Extract the (x, y) coordinate from the center of the cell holding the provided text.  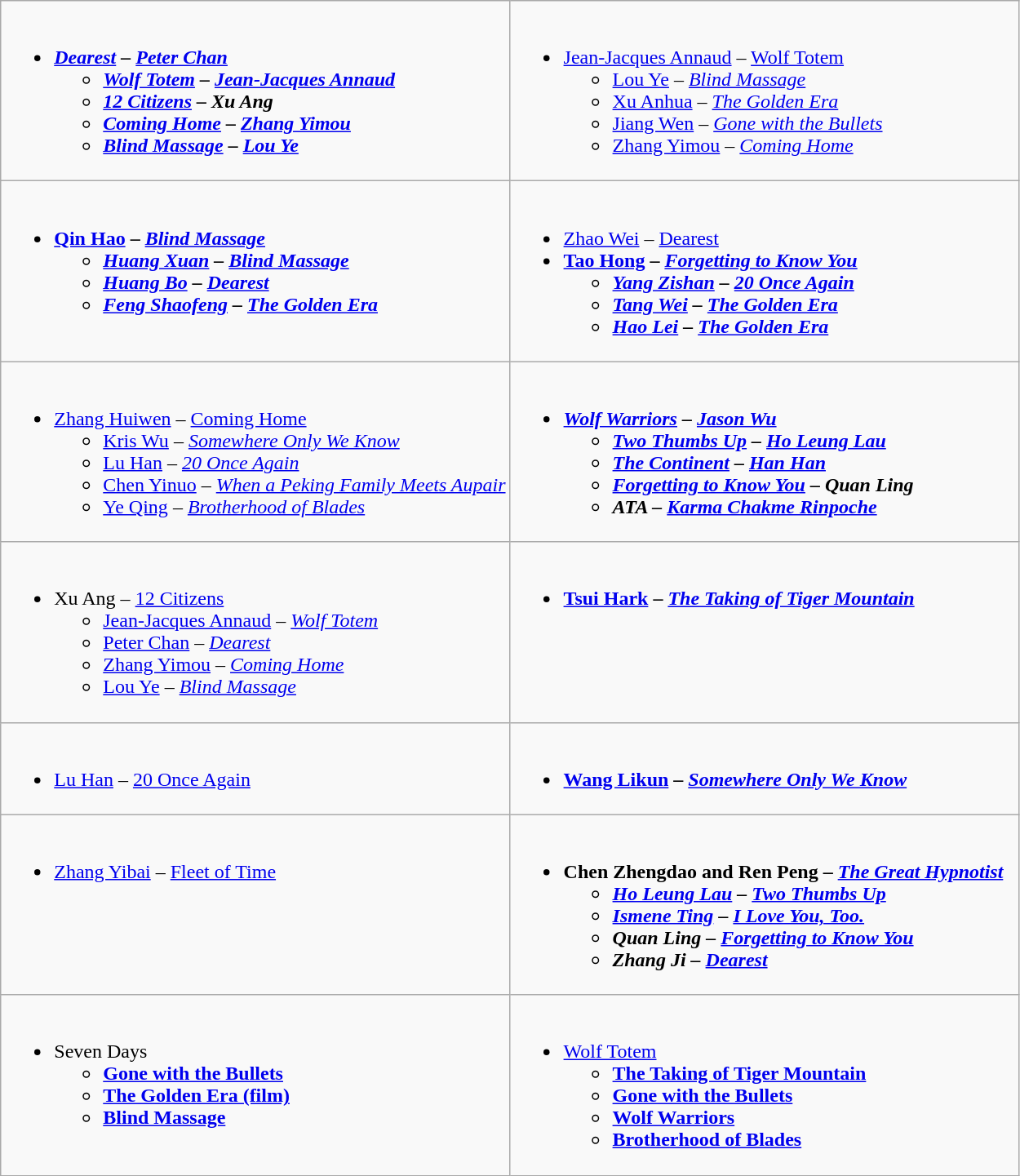
Qin Hao – Blind MassageHuang Xuan – Blind MassageHuang Bo – DearestFeng Shaofeng – The Golden Era (255, 271)
Xu Ang – 12 CitizensJean-Jacques Annaud – Wolf TotemPeter Chan – DearestZhang Yimou – Coming HomeLou Ye – Blind Massage (255, 632)
Zhao Wei – DearestTao Hong – Forgetting to Know YouYang Zishan – 20 Once AgainTang Wei – The Golden EraHao Lei – The Golden Era (765, 271)
Dearest – Peter ChanWolf Totem – Jean-Jacques Annaud12 Citizens – Xu AngComing Home – Zhang YimouBlind Massage – Lou Ye (255, 91)
Seven DaysGone with the BulletsThe Golden Era (film)Blind Massage (255, 1085)
Jean-Jacques Annaud – Wolf TotemLou Ye – Blind MassageXu Anhua – The Golden EraJiang Wen – Gone with the BulletsZhang Yimou – Coming Home (765, 91)
Wang Likun – Somewhere Only We Know (765, 769)
Lu Han – 20 Once Again (255, 769)
Wolf Warriors – Jason WuTwo Thumbs Up – Ho Leung LauThe Continent – Han HanForgetting to Know You – Quan LingATA – Karma Chakme Rinpoche (765, 452)
Wolf TotemThe Taking of Tiger MountainGone with the BulletsWolf WarriorsBrotherhood of Blades (765, 1085)
Tsui Hark – The Taking of Tiger Mountain (765, 632)
Zhang Yibai – Fleet of Time (255, 904)
